Return the (x, y) coordinate for the center point of the cell that contains the specified text.  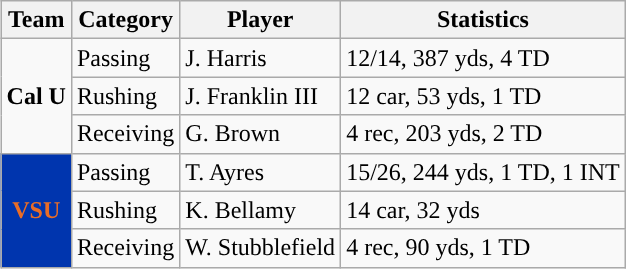
14 car, 32 yds (484, 210)
12/14, 387 yds, 4 TD (484, 58)
J. Harris (260, 58)
4 rec, 90 yds, 1 TD (484, 248)
Player (260, 20)
Category (125, 20)
T. Ayres (260, 172)
Statistics (484, 20)
Team (36, 20)
VSU (36, 210)
12 car, 53 yds, 1 TD (484, 96)
Cal U (36, 96)
W. Stubblefield (260, 248)
K. Bellamy (260, 210)
15/26, 244 yds, 1 TD, 1 INT (484, 172)
G. Brown (260, 134)
J. Franklin III (260, 96)
4 rec, 203 yds, 2 TD (484, 134)
